Search for the cell housing the specified text and yield its (X, Y) center coordinate. 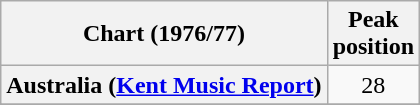
28 (373, 85)
Chart (1976/77) (164, 34)
Australia (Kent Music Report) (164, 85)
Peakposition (373, 34)
